Pinpoint the cell where the given text exists, returning its (x, y) midpoint coordinate. 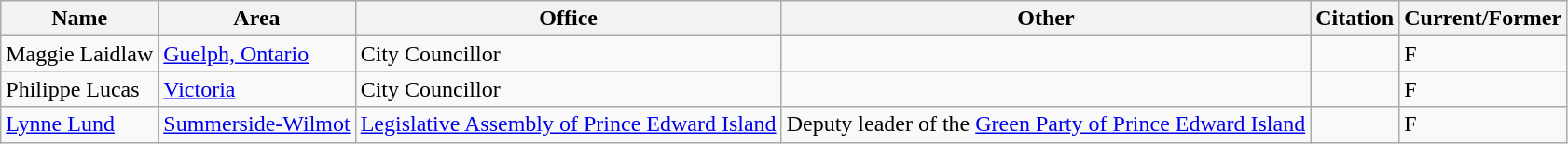
Maggie Laidlaw (80, 54)
Current/Former (1483, 19)
Summerside-Wilmot (257, 124)
Lynne Lund (80, 124)
Guelph, Ontario (257, 54)
Other (1046, 19)
Victoria (257, 89)
Legislative Assembly of Prince Edward Island (569, 124)
Deputy leader of the Green Party of Prince Edward Island (1046, 124)
Name (80, 19)
Area (257, 19)
Philippe Lucas (80, 89)
Office (569, 19)
Citation (1355, 19)
